Capture the cell that displays the provided text and extract its [x, y] central coordinate. 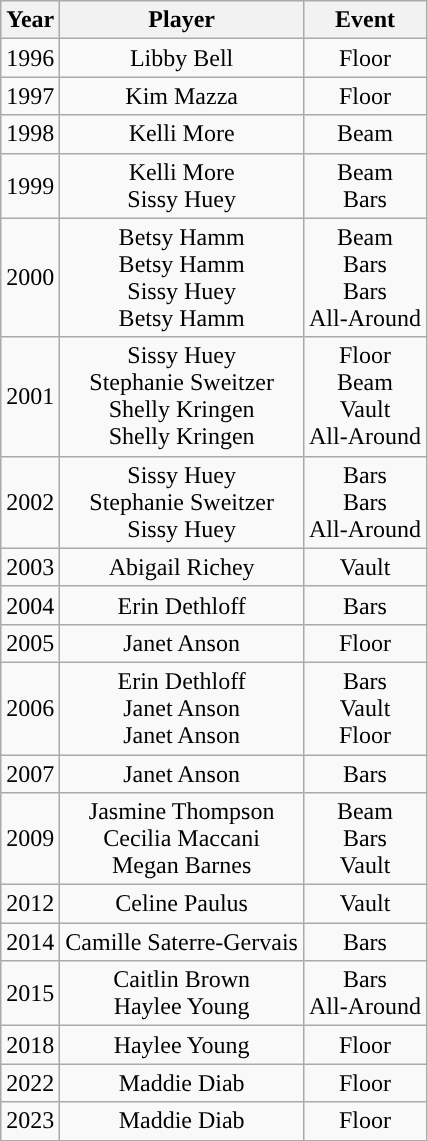
BeamBarsBarsAll-Around [364, 278]
2001 [30, 396]
Kelli MoreSissy Huey [182, 186]
1999 [30, 186]
Event [364, 20]
Celine Paulus [182, 904]
2003 [30, 567]
Year [30, 20]
BarsBarsAll-Around [364, 502]
Sissy HueyStephanie SweitzerShelly KringenShelly Kringen [182, 396]
BeamBars [364, 186]
Erin Dethloff [182, 605]
2022 [30, 1083]
FloorBeamVaultAll-Around [364, 396]
Kelli More [182, 134]
2015 [30, 994]
2004 [30, 605]
1998 [30, 134]
Caitlin BrownHaylee Young [182, 994]
2000 [30, 278]
BarsVaultFloor [364, 708]
Haylee Young [182, 1045]
Betsy HammBetsy HammSissy HueyBetsy Hamm [182, 278]
2023 [30, 1121]
2009 [30, 839]
2012 [30, 904]
2018 [30, 1045]
BarsAll-Around [364, 994]
Camille Saterre-Gervais [182, 942]
Erin DethloffJanet AnsonJanet Anson [182, 708]
2014 [30, 942]
Libby Bell [182, 58]
BeamBarsVault [364, 839]
2002 [30, 502]
Abigail Richey [182, 567]
2005 [30, 643]
Jasmine ThompsonCecilia MaccaniMegan Barnes [182, 839]
Sissy HueyStephanie SweitzerSissy Huey [182, 502]
Kim Mazza [182, 96]
Player [182, 20]
1997 [30, 96]
1996 [30, 58]
2007 [30, 773]
Beam [364, 134]
2006 [30, 708]
